Capture the cell that displays the provided text and extract its [x, y] central coordinate. 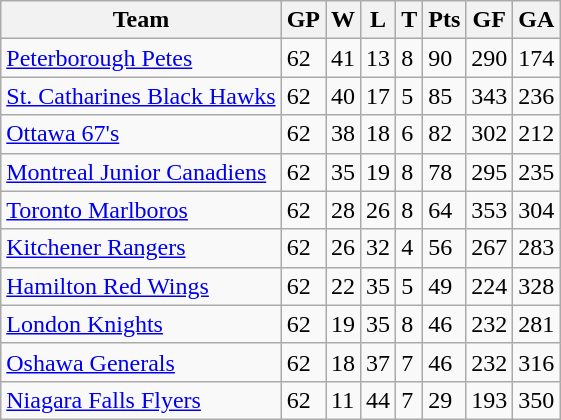
236 [536, 96]
Ottawa 67's [141, 134]
Peterborough Petes [141, 58]
267 [490, 248]
343 [490, 96]
316 [536, 362]
London Knights [141, 324]
T [410, 20]
6 [410, 134]
13 [378, 58]
78 [444, 172]
281 [536, 324]
Hamilton Red Wings [141, 286]
56 [444, 248]
90 [444, 58]
Team [141, 20]
17 [378, 96]
290 [490, 58]
193 [490, 400]
64 [444, 210]
32 [378, 248]
85 [444, 96]
Pts [444, 20]
295 [490, 172]
235 [536, 172]
22 [344, 286]
40 [344, 96]
St. Catharines Black Hawks [141, 96]
11 [344, 400]
353 [490, 210]
GA [536, 20]
GP [303, 20]
224 [490, 286]
328 [536, 286]
28 [344, 210]
37 [378, 362]
Niagara Falls Flyers [141, 400]
W [344, 20]
29 [444, 400]
49 [444, 286]
Toronto Marlboros [141, 210]
44 [378, 400]
82 [444, 134]
212 [536, 134]
174 [536, 58]
304 [536, 210]
Kitchener Rangers [141, 248]
Oshawa Generals [141, 362]
4 [410, 248]
Montreal Junior Canadiens [141, 172]
GF [490, 20]
283 [536, 248]
302 [490, 134]
L [378, 20]
350 [536, 400]
38 [344, 134]
41 [344, 58]
